Pinpoint the cell where the given text exists, returning its (x, y) midpoint coordinate. 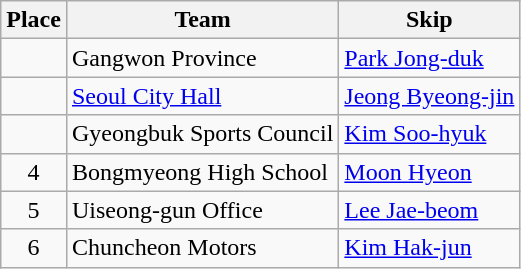
6 (34, 248)
Moon Hyeon (430, 172)
Lee Jae-beom (430, 210)
Chuncheon Motors (202, 248)
Team (202, 20)
Gyeongbuk Sports Council (202, 134)
Place (34, 20)
Uiseong-gun Office (202, 210)
Kim Soo-hyuk (430, 134)
Skip (430, 20)
Jeong Byeong-jin (430, 96)
Gangwon Province (202, 58)
Seoul City Hall (202, 96)
Park Jong-duk (430, 58)
5 (34, 210)
4 (34, 172)
Kim Hak-jun (430, 248)
Bongmyeong High School (202, 172)
